Scan for the cell matching the given text and deliver its [x, y] coordinate at center. 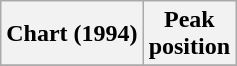
Peakposition [189, 34]
Chart (1994) [72, 34]
